Return (x, y) of the center of cell containing provided text 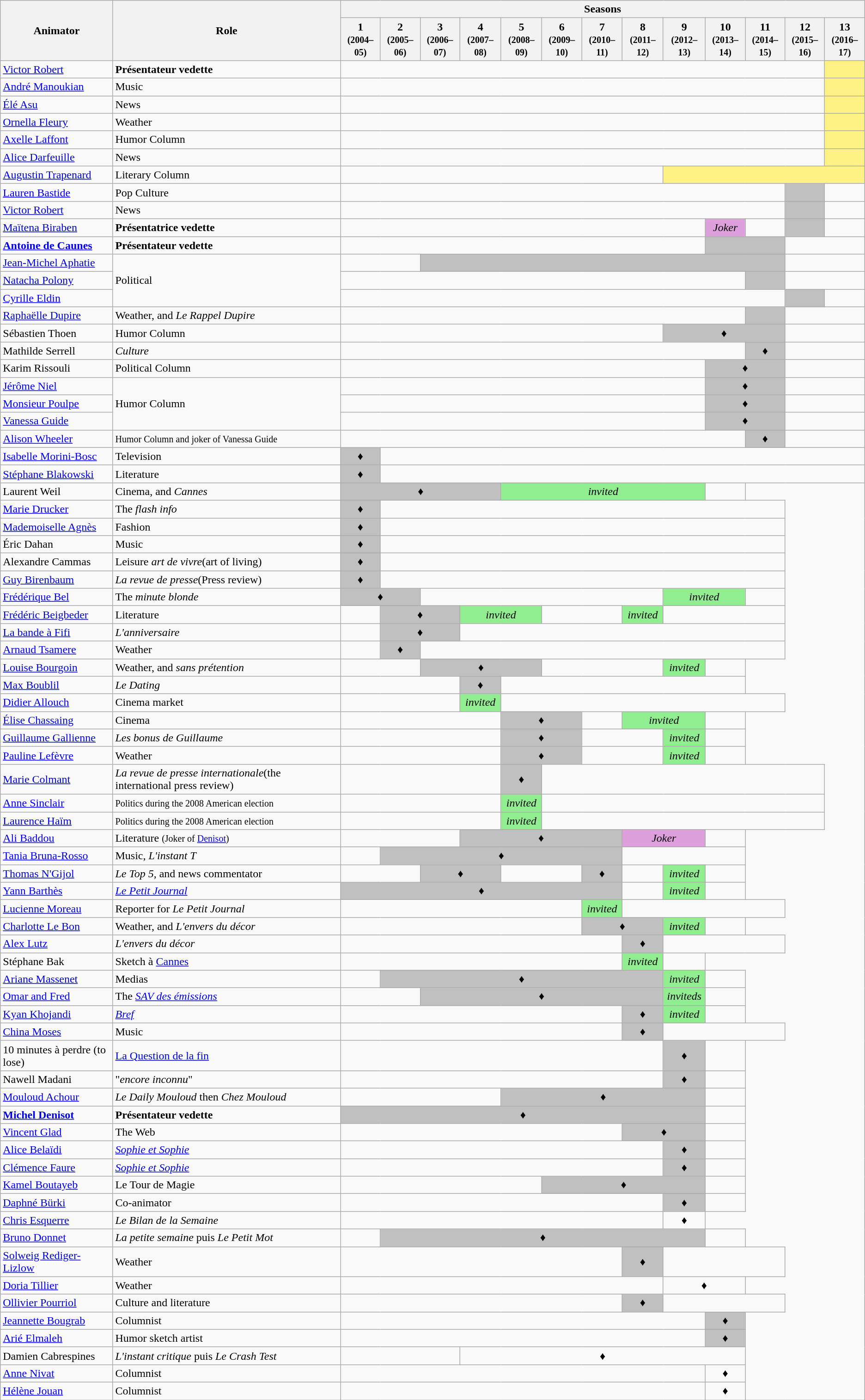
La petite semaine puis Le Petit Mot (226, 1238)
Sébastien Thoen (56, 333)
Antoine de Caunes (56, 245)
Culture (226, 351)
Pauline Lefèvre (56, 755)
6(2009–10) (562, 39)
Literature (Joker of Denisot) (226, 838)
Literary Column (226, 175)
Le Tour de Magie (226, 1185)
L'envers du décor (226, 944)
Bruno Donnet (56, 1238)
Louise Bourgoin (56, 667)
Mademoiselle Agnès (56, 526)
Kyan Khojandi (56, 1014)
La revue de presse(Press review) (226, 580)
Ornella Fleury (56, 122)
Alice Belaïdi (56, 1150)
Axelle Laffont (56, 140)
Maïtena Biraben (56, 227)
Cinema, and Cannes (226, 491)
Alex Lutz (56, 944)
Michel Denisot (56, 1114)
10(2013–14) (725, 39)
Marie Drucker (56, 509)
Culture and literature (226, 1303)
Political Column (226, 368)
Thomas N'Gijol (56, 874)
Le Petit Journal (226, 891)
Reporter for Le Petit Journal (226, 909)
Les bonus de Guillaume (226, 738)
Présentatrice vedette (226, 227)
Leisure art de vivre(art of living) (226, 562)
Mathilde Serrell (56, 351)
China Moses (56, 1032)
André Manoukian (56, 87)
Sketch à Cannes (226, 961)
Le Top 5, and news commentator (226, 874)
Clémence Faure (56, 1168)
L'anniversaire (226, 632)
3(2006–07) (440, 39)
Music, L'instant T (226, 856)
Nawell Madani (56, 1079)
11(2014–15) (765, 39)
13(2016–17) (845, 39)
10 minutes à perdre (to lose) (56, 1056)
Natacha Polony (56, 281)
Alexandre Cammas (56, 562)
4(2007–08) (481, 39)
Medias (226, 979)
Weather, and Le Rappel Dupire (226, 316)
Guillaume Gallienne (56, 738)
Vincent Glad (56, 1132)
1(2004–05) (360, 39)
Le Daily Mouloud then Chez Mouloud (226, 1097)
Mouloud Achour (56, 1097)
Charlotte Le Bon (56, 926)
Solweig Rediger-Lizlow (56, 1262)
Alison Wheeler (56, 439)
Stéphane Blakowski (56, 474)
Cinema (226, 720)
Chris Esquerre (56, 1220)
Didier Allouch (56, 703)
Ollivier Pourriol (56, 1303)
Daphné Bürki (56, 1203)
Raphaëlle Dupire (56, 316)
Weather, and sans prétention (226, 667)
Max Boublil (56, 685)
Lauren Bastide (56, 192)
L'instant critique puis Le Crash Test (226, 1356)
Humor sketch artist (226, 1338)
Frédéric Beigbeder (56, 615)
Élé Asu (56, 104)
Le Bilan de la Semaine (226, 1220)
12(2015–16) (805, 39)
Television (226, 456)
Yann Barthès (56, 891)
Arié Elmaleh (56, 1338)
Alice Darfeuille (56, 157)
9(2012–13) (684, 39)
Omar and Fred (56, 997)
5(2008–09) (521, 39)
Pop Culture (226, 192)
Weather, and L'envers du décor (226, 926)
Augustin Trapenard (56, 175)
Laurent Weil (56, 491)
Co-animator (226, 1203)
Laurence Haïm (56, 820)
Marie Colmant (56, 779)
Élise Chassaing (56, 720)
Animator (56, 31)
7(2010–11) (602, 39)
Jeannette Bougrab (56, 1321)
Jérôme Niel (56, 386)
Cyrille Eldin (56, 298)
Kamel Boutayeb (56, 1185)
La revue de presse internationale(the international press review) (226, 779)
Doria Tillier (56, 1285)
The Web (226, 1132)
"encore inconnu" (226, 1079)
inviteds (684, 997)
Stéphane Bak (56, 961)
Damien Cabrespines (56, 1356)
Guy Birenbaum (56, 580)
The SAV des émissions (226, 997)
Political (226, 281)
Jean-Michel Aphatie (56, 263)
Karim Rissouli (56, 368)
The minute blonde (226, 597)
Ariane Massenet (56, 979)
Frédérique Bel (56, 597)
Le Dating (226, 685)
2(2005–06) (400, 39)
Arnaud Tsamere (56, 650)
Role (226, 31)
Humor Column and joker of Vanessa Guide (226, 439)
Ali Baddou (56, 838)
Éric Dahan (56, 544)
La bande à Fifi (56, 632)
Monsieur Poulpe (56, 403)
Vanessa Guide (56, 421)
Bref (226, 1014)
The flash info (226, 509)
Anne Sinclair (56, 803)
Lucienne Moreau (56, 909)
Anne Nivat (56, 1373)
Seasons (603, 9)
Cinema market (226, 703)
Hélène Jouan (56, 1391)
Isabelle Morini-Bosc (56, 456)
La Question de la fin (226, 1056)
8(2011–12) (643, 39)
Fashion (226, 526)
Tania Bruna-Rosso (56, 856)
